Pinpoint the cell where the given text exists, returning its (X, Y) midpoint coordinate. 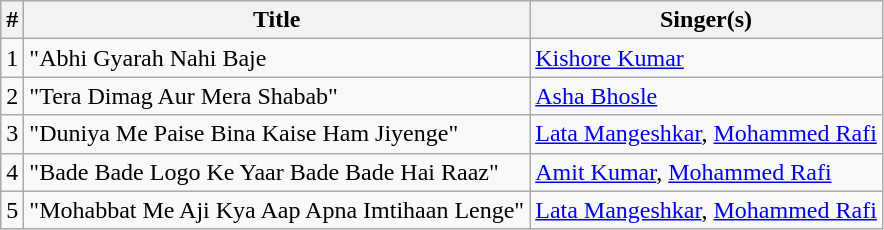
5 (12, 210)
"Bade Bade Logo Ke Yaar Bade Bade Hai Raaz" (277, 172)
4 (12, 172)
Singer(s) (706, 20)
"Duniya Me Paise Bina Kaise Ham Jiyenge" (277, 134)
"Tera Dimag Aur Mera Shabab" (277, 96)
# (12, 20)
1 (12, 58)
2 (12, 96)
Kishore Kumar (706, 58)
"Abhi Gyarah Nahi Baje (277, 58)
Amit Kumar, Mohammed Rafi (706, 172)
Title (277, 20)
3 (12, 134)
"Mohabbat Me Aji Kya Aap Apna Imtihaan Lenge" (277, 210)
Asha Bhosle (706, 96)
